Search for the cell housing the specified text and yield its (X, Y) center coordinate. 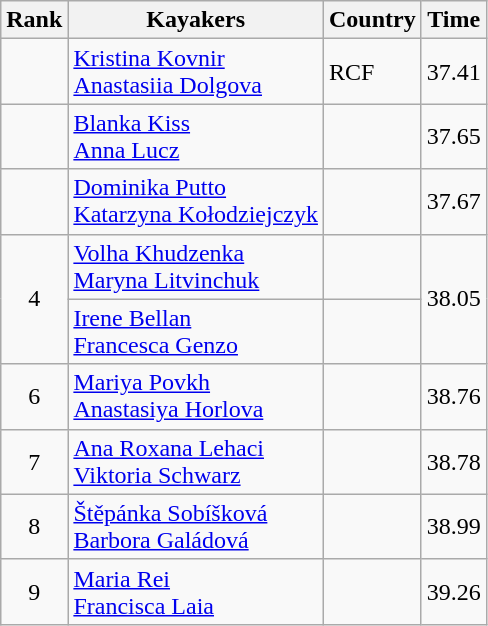
Mariya PovkhAnastasiya Horlova (196, 396)
Maria ReiFrancisca Laia (196, 592)
38.78 (454, 462)
Kayakers (196, 20)
Irene BellanFrancesca Genzo (196, 332)
Rank (34, 20)
37.41 (454, 72)
Ana Roxana LehaciViktoria Schwarz (196, 462)
Country (372, 20)
RCF (372, 72)
Blanka KissAnna Lucz (196, 136)
38.05 (454, 299)
6 (34, 396)
37.65 (454, 136)
39.26 (454, 592)
Štěpánka SobíškováBarbora Galádová (196, 526)
Dominika PuttoKatarzyna Kołodziejczyk (196, 202)
Time (454, 20)
9 (34, 592)
Kristina KovnirAnastasiia Dolgova (196, 72)
Volha KhudzenkaMaryna Litvinchuk (196, 266)
7 (34, 462)
4 (34, 299)
38.76 (454, 396)
38.99 (454, 526)
37.67 (454, 202)
8 (34, 526)
